For the text-containing cell, return its midpoint in [X, Y] coordinate format. 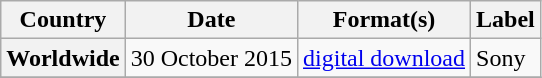
30 October 2015 [211, 58]
Country [63, 20]
Sony [506, 58]
Worldwide [63, 58]
Format(s) [384, 20]
digital download [384, 58]
Label [506, 20]
Date [211, 20]
